Return the [X, Y] coordinate for the center point of the cell that contains the specified text.  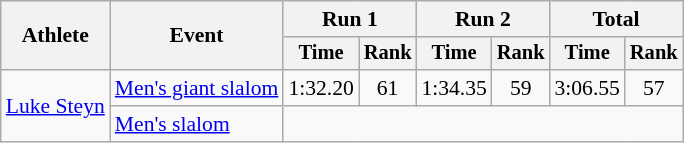
1:34.35 [454, 88]
Luke Steyn [56, 106]
Men's slalom [197, 124]
3:06.55 [586, 88]
1:32.20 [320, 88]
Event [197, 36]
59 [521, 88]
Run 2 [482, 19]
Athlete [56, 36]
61 [388, 88]
Total [616, 19]
Run 1 [350, 19]
57 [654, 88]
Men's giant slalom [197, 88]
